Find where the given text appears and provide that cell's center as [x, y] coordinate. 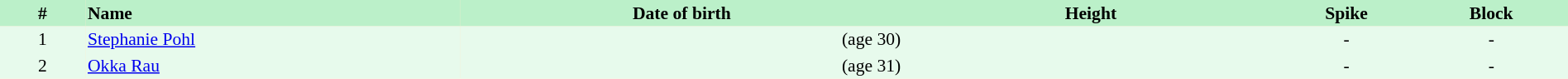
Block [1491, 13]
Stephanie Pohl [273, 40]
2 [43, 66]
Date of birth [681, 13]
Spike [1346, 13]
# [43, 13]
(age 30) [681, 40]
1 [43, 40]
Height [1090, 13]
(age 31) [681, 66]
Okka Rau [273, 66]
Name [273, 13]
